From the cell containing the given text, extract its center point as (X, Y) coordinate. 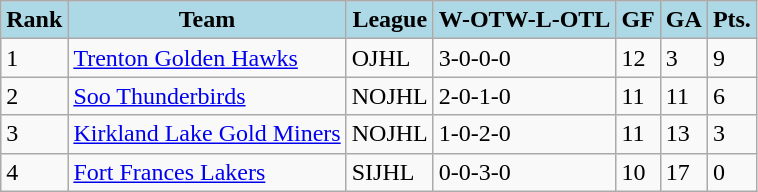
Soo Thunderbirds (207, 96)
4 (34, 172)
SIJHL (390, 172)
1-0-2-0 (524, 134)
6 (732, 96)
2-0-1-0 (524, 96)
0 (732, 172)
W-OTW-L-OTL (524, 20)
Rank (34, 20)
Kirkland Lake Gold Miners (207, 134)
Fort Frances Lakers (207, 172)
Pts. (732, 20)
13 (684, 134)
League (390, 20)
OJHL (390, 58)
Team (207, 20)
GA (684, 20)
9 (732, 58)
1 (34, 58)
17 (684, 172)
Trenton Golden Hawks (207, 58)
2 (34, 96)
0-0-3-0 (524, 172)
10 (638, 172)
12 (638, 58)
3-0-0-0 (524, 58)
GF (638, 20)
